Provide the (x, y) coordinate of the cell's center where the given text is located.  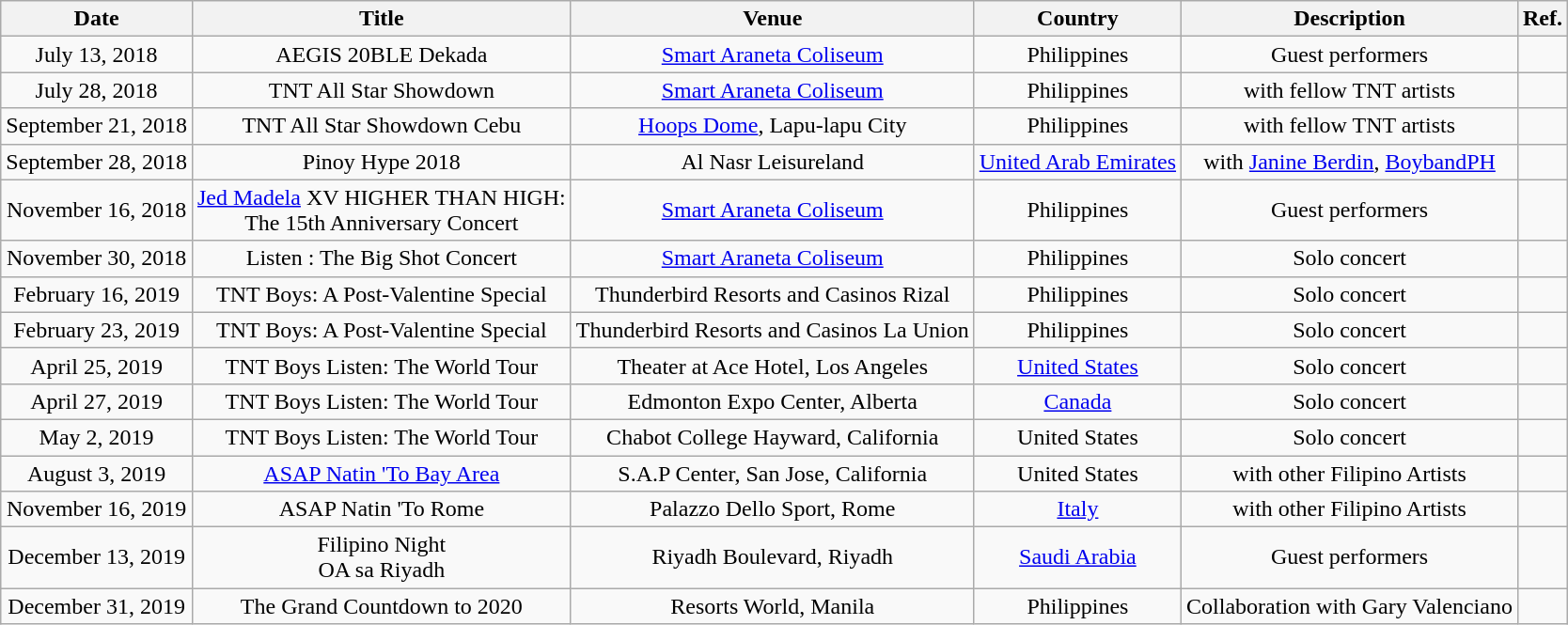
September 28, 2018 (97, 162)
TNT All Star Showdown (382, 90)
February 23, 2019 (97, 330)
S.A.P Center, San Jose, California (773, 473)
Saudi Arabia (1077, 558)
United Arab Emirates (1077, 162)
Filipino NightOA sa Riyadh (382, 558)
Edmonton Expo Center, Alberta (773, 401)
ASAP Natin 'To Bay Area (382, 473)
Jed Madela XV HIGHER THAN HIGH:The 15th Anniversary Concert (382, 211)
AEGIS 20BLE Dekada (382, 55)
April 25, 2019 (97, 366)
Al Nasr Leisureland (773, 162)
Ref. (1542, 19)
November 30, 2018 (97, 258)
Hoops Dome, Lapu-lapu City (773, 126)
Date (97, 19)
Chabot College Hayward, California (773, 437)
August 3, 2019 (97, 473)
Title (382, 19)
The Grand Countdown to 2020 (382, 606)
Listen : The Big Shot Concert (382, 258)
Pinoy Hype 2018 (382, 162)
December 13, 2019 (97, 558)
Theater at Ace Hotel, Los Angeles (773, 366)
ASAP Natin 'To Rome (382, 509)
TNT All Star Showdown Cebu (382, 126)
Thunderbird Resorts and Casinos La Union (773, 330)
September 21, 2018 (97, 126)
April 27, 2019 (97, 401)
Italy (1077, 509)
with Janine Berdin, BoybandPH (1350, 162)
May 2, 2019 (97, 437)
November 16, 2019 (97, 509)
Venue (773, 19)
July 13, 2018 (97, 55)
Resorts World, Manila (773, 606)
December 31, 2019 (97, 606)
Thunderbird Resorts and Casinos Rizal (773, 294)
Palazzo Dello Sport, Rome (773, 509)
Collaboration with Gary Valenciano (1350, 606)
Country (1077, 19)
Riyadh Boulevard, Riyadh (773, 558)
Description (1350, 19)
July 28, 2018 (97, 90)
November 16, 2018 (97, 211)
February 16, 2019 (97, 294)
Canada (1077, 401)
